Detect which cell encompasses the target text, then output its (X, Y) center coordinate. 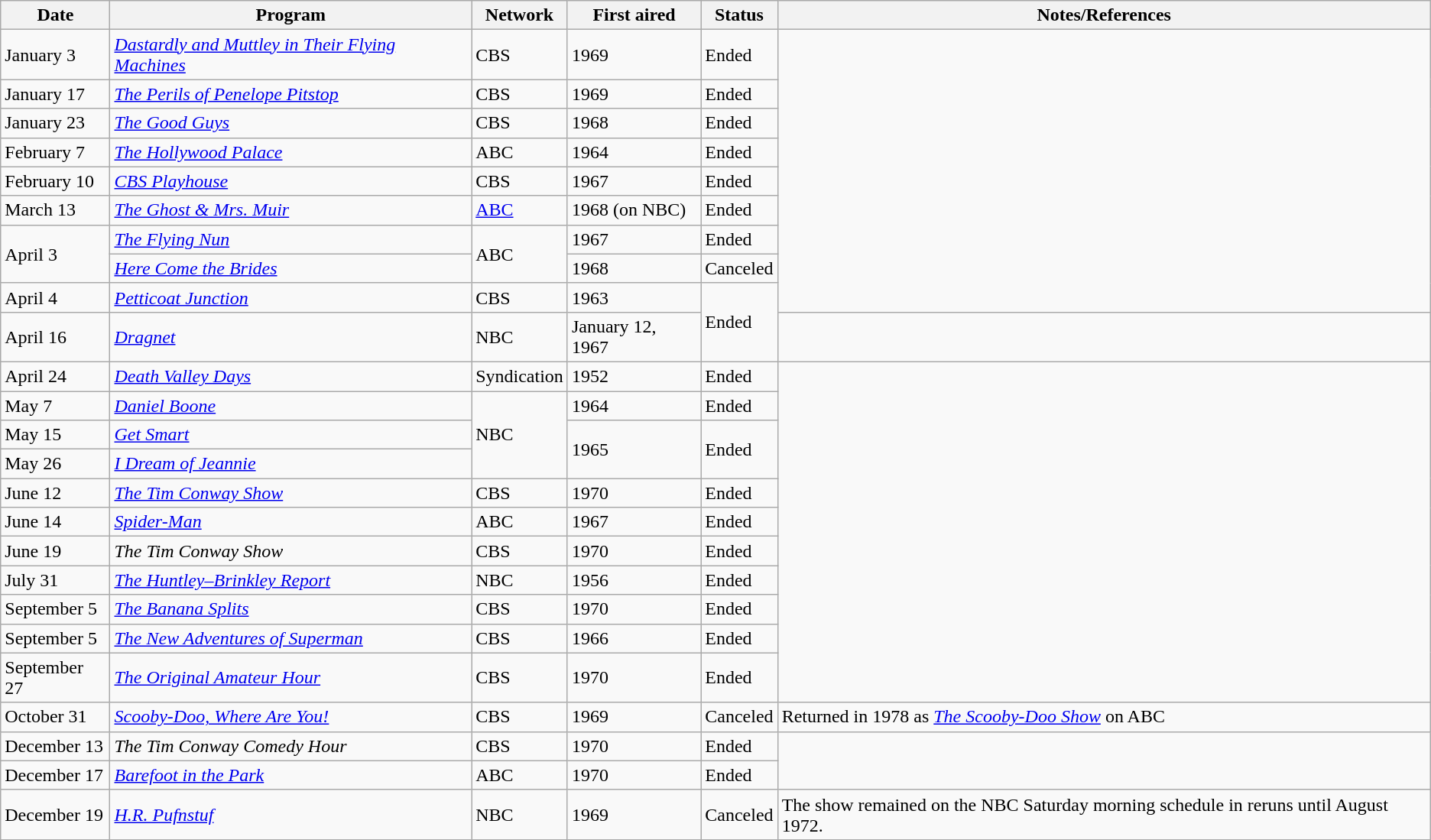
February 7 (55, 152)
Dastardly and Muttley in Their Flying Machines (290, 55)
1963 (634, 297)
April 16 (55, 336)
The Good Guys (290, 123)
January 23 (55, 123)
February 10 (55, 181)
July 31 (55, 580)
1956 (634, 580)
1966 (634, 638)
January 17 (55, 94)
April 24 (55, 376)
Status (739, 15)
The Perils of Penelope Pitstop (290, 94)
The Ghost & Mrs. Muir (290, 210)
Here Come the Brides (290, 268)
Network (520, 15)
H.R. Pufnstuf (290, 815)
Date (55, 15)
Barefoot in the Park (290, 775)
The Flying Nun (290, 239)
January 3 (55, 55)
Syndication (520, 376)
December 17 (55, 775)
January 12, 1967 (634, 336)
Spider-Man (290, 522)
June 14 (55, 522)
April 4 (55, 297)
Death Valley Days (290, 376)
Returned in 1978 as The Scooby-Doo Show on ABC (1104, 717)
The Tim Conway Comedy Hour (290, 746)
Notes/References (1104, 15)
December 19 (55, 815)
Daniel Boone (290, 406)
April 3 (55, 254)
May 26 (55, 464)
Get Smart (290, 435)
May 15 (55, 435)
March 13 (55, 210)
October 31 (55, 717)
The Original Amateur Hour (290, 677)
CBS Playhouse (290, 181)
The Huntley–Brinkley Report (290, 580)
December 13 (55, 746)
The New Adventures of Superman (290, 638)
June 12 (55, 493)
Petticoat Junction (290, 297)
September 27 (55, 677)
The show remained on the NBC Saturday morning schedule in reruns until August 1972. (1104, 815)
Scooby-Doo, Where Are You! (290, 717)
1952 (634, 376)
I Dream of Jeannie (290, 464)
First aired (634, 15)
June 19 (55, 551)
1965 (634, 449)
The Hollywood Palace (290, 152)
The Banana Splits (290, 609)
1968 (on NBC) (634, 210)
May 7 (55, 406)
Dragnet (290, 336)
Program (290, 15)
